Provide the [x, y] coordinate of the cell's center where the given text is located.  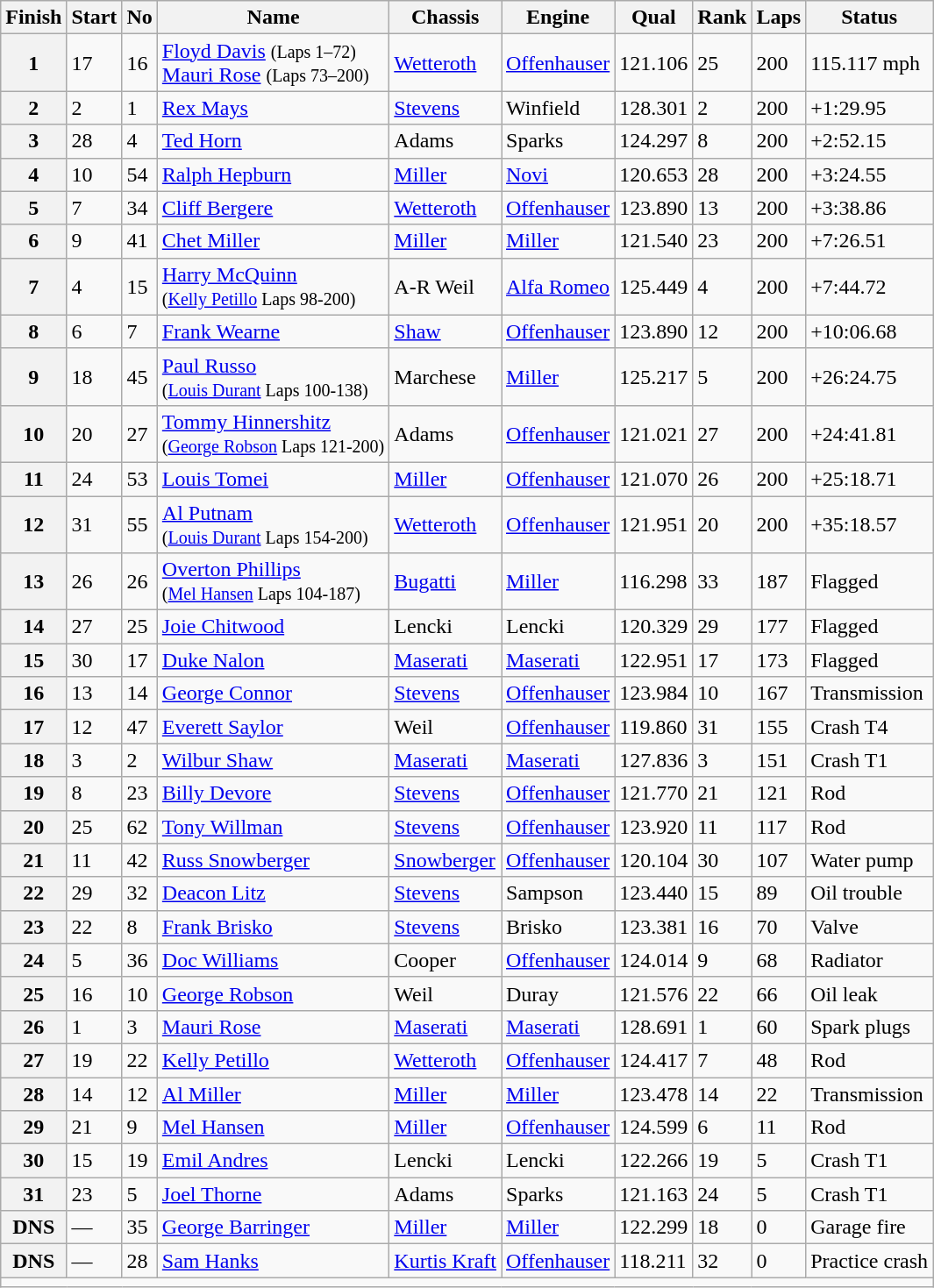
Start [95, 18]
125.217 [654, 377]
+3:38.86 [870, 208]
Valve [870, 927]
Winfield [558, 108]
Engine [558, 18]
118.211 [654, 1261]
121 [779, 793]
55 [139, 524]
128.691 [654, 1027]
Radiator [870, 960]
123.440 [654, 893]
123.381 [654, 927]
Rex Mays [273, 108]
124.417 [654, 1060]
121.540 [654, 241]
Joel Thorne [273, 1194]
Wilbur Shaw [273, 760]
Bugatti [446, 582]
+7:26.51 [870, 241]
Mauri Rose [273, 1027]
Chet Miller [273, 241]
120.329 [654, 627]
Status [870, 18]
151 [779, 760]
Chassis [446, 18]
122.951 [654, 660]
+10:06.68 [870, 331]
Water pump [870, 860]
42 [139, 860]
Alfa Romeo [558, 286]
123.920 [654, 827]
+3:24.55 [870, 174]
45 [139, 377]
155 [779, 727]
119.860 [654, 727]
George Barringer [273, 1228]
116.298 [654, 582]
A-R Weil [446, 286]
Brisko [558, 927]
Duke Nalon [273, 660]
120.104 [654, 860]
120.653 [654, 174]
Kelly Petillo [273, 1060]
33 [723, 582]
35 [139, 1228]
122.299 [654, 1228]
Ralph Hepburn [273, 174]
Oil leak [870, 993]
115.117 mph [870, 63]
48 [779, 1060]
Tony Willman [273, 827]
66 [779, 993]
47 [139, 727]
Marchese [446, 377]
68 [779, 960]
121.070 [654, 479]
53 [139, 479]
George Robson [273, 993]
Deacon Litz [273, 893]
122.266 [654, 1161]
Doc Williams [273, 960]
Russ Snowberger [273, 860]
121.163 [654, 1194]
62 [139, 827]
117 [779, 827]
Joie Chitwood [273, 627]
124.014 [654, 960]
177 [779, 627]
121.770 [654, 793]
Billy Devore [273, 793]
Al Miller [273, 1093]
Shaw [446, 331]
Sampson [558, 893]
Spark plugs [870, 1027]
125.449 [654, 286]
George Connor [273, 694]
Duray [558, 993]
89 [779, 893]
60 [779, 1027]
54 [139, 174]
Rank [723, 18]
34 [139, 208]
Paul Russo(Louis Durant Laps 100-138) [273, 377]
Oil trouble [870, 893]
Floyd Davis (Laps 1–72) Mauri Rose (Laps 73–200) [273, 63]
Qual [654, 18]
+25:18.71 [870, 479]
70 [779, 927]
128.301 [654, 108]
+2:52.15 [870, 141]
Al Putnam(Louis Durant Laps 154-200) [273, 524]
121.951 [654, 524]
+35:18.57 [870, 524]
Tommy Hinnershitz(George Robson Laps 121-200) [273, 433]
Garage fire [870, 1228]
Cooper [446, 960]
Ted Horn [273, 141]
121.106 [654, 63]
107 [779, 860]
Sam Hanks [273, 1261]
Everett Saylor [273, 727]
124.297 [654, 141]
36 [139, 960]
173 [779, 660]
167 [779, 694]
Frank Brisko [273, 927]
Practice crash [870, 1261]
124.599 [654, 1128]
+26:24.75 [870, 377]
Crash T4 [870, 727]
121.576 [654, 993]
Snowberger [446, 860]
Mel Hansen [273, 1128]
Kurtis Kraft [446, 1261]
121.021 [654, 433]
Overton Phillips (Mel Hansen Laps 104-187) [273, 582]
Louis Tomei [273, 479]
127.836 [654, 760]
Laps [779, 18]
123.984 [654, 694]
+1:29.95 [870, 108]
Cliff Bergere [273, 208]
+7:44.72 [870, 286]
123.478 [654, 1093]
Finish [33, 18]
Name [273, 18]
187 [779, 582]
41 [139, 241]
No [139, 18]
Emil Andres [273, 1161]
+24:41.81 [870, 433]
Novi [558, 174]
Frank Wearne [273, 331]
Harry McQuinn(Kelly Petillo Laps 98-200) [273, 286]
